Output the [x, y] coordinate of the center of the cell containing the given text.  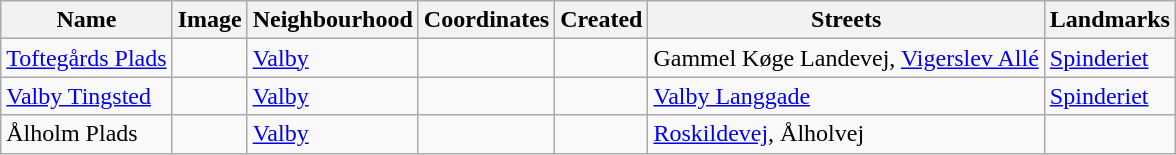
Streets [846, 20]
Created [602, 20]
Name [86, 20]
Valby Tingsted [86, 96]
Neighbourhood [332, 20]
Ålholm Plads [86, 134]
Roskildevej, Ålholvej [846, 134]
Landmarks [1110, 20]
Valby Langgade [846, 96]
Image [210, 20]
Coordinates [486, 20]
Toftegårds Plads [86, 58]
Gammel Køge Landevej, Vigerslev Allé [846, 58]
